Provide the (x, y) coordinate of the cell's center where the given text is located.  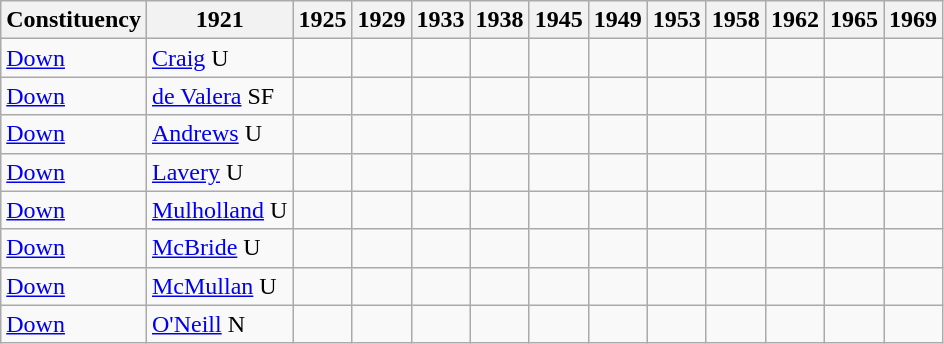
1953 (676, 20)
1921 (219, 20)
O'Neill N (219, 324)
1962 (794, 20)
1925 (322, 20)
McMullan U (219, 286)
1929 (382, 20)
1965 (854, 20)
McBride U (219, 248)
Andrews U (219, 134)
1958 (736, 20)
1945 (558, 20)
Craig U (219, 58)
1938 (500, 20)
Lavery U (219, 172)
1969 (914, 20)
1949 (618, 20)
1933 (440, 20)
Mulholland U (219, 210)
de Valera SF (219, 96)
Constituency (74, 20)
